Capture the cell that displays the provided text and extract its (X, Y) central coordinate. 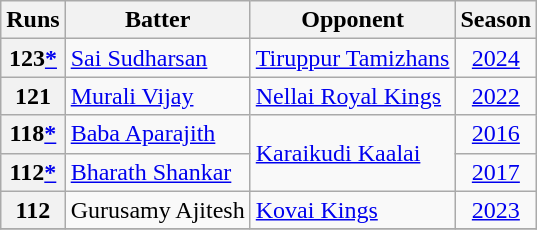
Nellai Royal Kings (352, 96)
112* (33, 172)
Batter (158, 20)
Karaikudi Kaalai (352, 153)
Runs (33, 20)
Season (496, 20)
2024 (496, 58)
Kovai Kings (352, 210)
Bharath Shankar (158, 172)
Opponent (352, 20)
Baba Aparajith (158, 134)
2023 (496, 210)
Tiruppur Tamizhans (352, 58)
Sai Sudharsan (158, 58)
121 (33, 96)
112 (33, 210)
Gurusamy Ajitesh (158, 210)
2016 (496, 134)
Murali Vijay (158, 96)
123* (33, 58)
118* (33, 134)
2022 (496, 96)
2017 (496, 172)
